Locate the cell with the specified text and output its (X, Y) center coordinate. 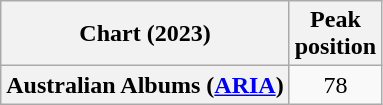
Chart (2023) (145, 34)
78 (335, 85)
Australian Albums (ARIA) (145, 85)
Peakposition (335, 34)
